Find where the given text appears and provide that cell's center as [x, y] coordinate. 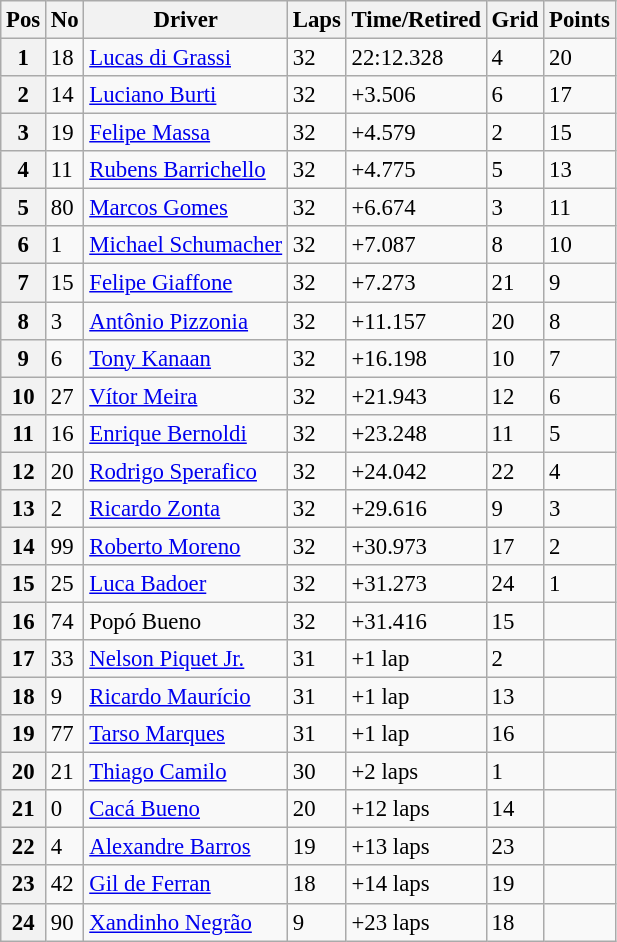
30 [316, 772]
90 [65, 922]
42 [65, 885]
Grid [514, 20]
99 [65, 546]
Marcos Gomes [186, 208]
+4.775 [416, 170]
Tarso Marques [186, 734]
Felipe Massa [186, 133]
22:12.328 [416, 58]
+7.273 [416, 283]
Vítor Meira [186, 396]
27 [65, 396]
Ricardo Maurício [186, 697]
Antônio Pizzonia [186, 321]
+29.616 [416, 509]
33 [65, 659]
77 [65, 734]
0 [65, 809]
74 [65, 621]
+6.674 [416, 208]
+31.416 [416, 621]
+31.273 [416, 584]
Luca Badoer [186, 584]
No [65, 20]
Roberto Moreno [186, 546]
+23.248 [416, 433]
+30.973 [416, 546]
Popó Bueno [186, 621]
+3.506 [416, 95]
25 [65, 584]
Thiago Camilo [186, 772]
Xandinho Negrão [186, 922]
Rodrigo Sperafico [186, 471]
+4.579 [416, 133]
Michael Schumacher [186, 245]
Luciano Burti [186, 95]
Nelson Piquet Jr. [186, 659]
Gil de Ferran [186, 885]
Laps [316, 20]
Lucas di Grassi [186, 58]
+14 laps [416, 885]
+16.198 [416, 358]
+21.943 [416, 396]
Cacá Bueno [186, 809]
Felipe Giaffone [186, 283]
+12 laps [416, 809]
Rubens Barrichello [186, 170]
Enrique Bernoldi [186, 433]
+2 laps [416, 772]
Ricardo Zonta [186, 509]
Alexandre Barros [186, 847]
80 [65, 208]
Driver [186, 20]
Points [580, 20]
+23 laps [416, 922]
Time/Retired [416, 20]
+24.042 [416, 471]
Tony Kanaan [186, 358]
+7.087 [416, 245]
Pos [24, 20]
+13 laps [416, 847]
+11.157 [416, 321]
